For the text-containing cell, return its midpoint in [x, y] coordinate format. 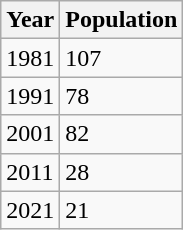
2011 [30, 172]
1991 [30, 96]
28 [122, 172]
2001 [30, 134]
107 [122, 58]
1981 [30, 58]
82 [122, 134]
Population [122, 20]
Year [30, 20]
78 [122, 96]
2021 [30, 210]
21 [122, 210]
